Determine the [X, Y] coordinate at the center of the cell enclosing the given text.  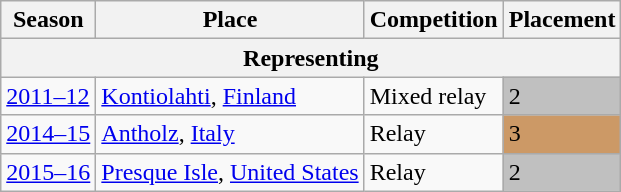
2015–16 [48, 172]
2014–15 [48, 134]
2011–12 [48, 96]
Place [230, 20]
Mixed relay [434, 96]
Placement [562, 20]
Presque Isle, United States [230, 172]
Kontiolahti, Finland [230, 96]
Representing [311, 58]
3 [562, 134]
Competition [434, 20]
Antholz, Italy [230, 134]
Season [48, 20]
